Locate the cell with the specified text and output its [x, y] center coordinate. 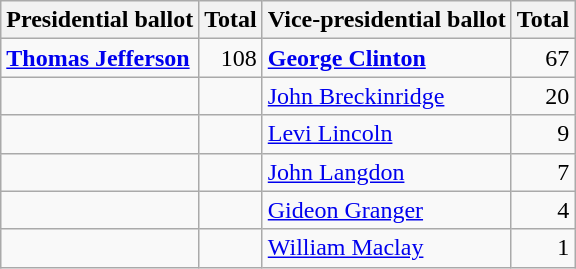
Gideon Granger [386, 210]
Levi Lincoln [386, 134]
20 [543, 96]
Thomas Jefferson [100, 58]
4 [543, 210]
67 [543, 58]
Presidential ballot [100, 20]
John Breckinridge [386, 96]
John Langdon [386, 172]
George Clinton [386, 58]
Vice-presidential ballot [386, 20]
7 [543, 172]
108 [231, 58]
William Maclay [386, 248]
9 [543, 134]
1 [543, 248]
